Identify which cell holds the provided text, then report its [x, y] central coordinate. 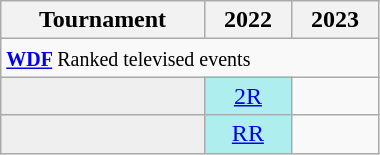
RR [248, 134]
Tournament [103, 20]
2022 [248, 20]
WDF Ranked televised events [190, 58]
2R [248, 96]
2023 [334, 20]
